Scan for the cell matching the given text and deliver its (x, y) coordinate at center. 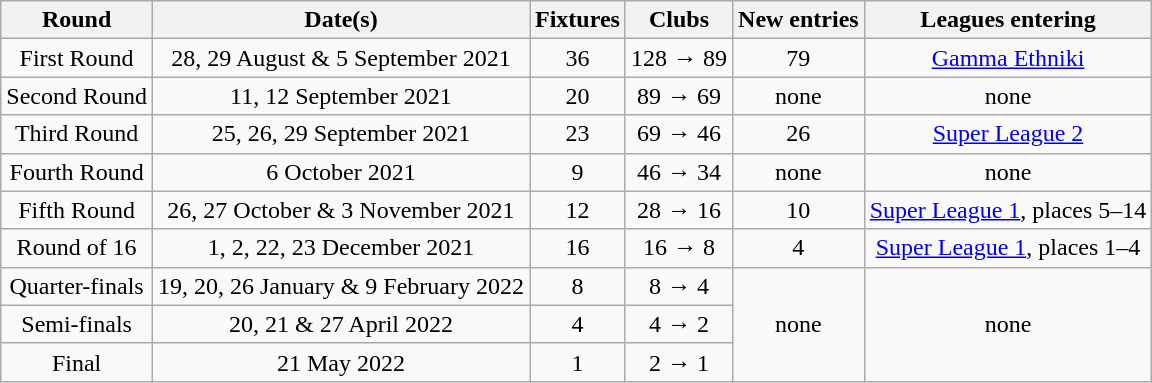
Super League 1, places 1–4 (1008, 248)
25, 26, 29 September 2021 (340, 134)
Round (77, 20)
20 (578, 96)
20, 21 & 27 April 2022 (340, 324)
10 (799, 210)
8 (578, 286)
4 → 2 (678, 324)
Fourth Round (77, 172)
Second Round (77, 96)
23 (578, 134)
New entries (799, 20)
28, 29 August & 5 September 2021 (340, 58)
Final (77, 362)
Round of 16 (77, 248)
9 (578, 172)
1, 2, 22, 23 December 2021 (340, 248)
26 (799, 134)
21 May 2022 (340, 362)
First Round (77, 58)
Date(s) (340, 20)
Super League 2 (1008, 134)
69 → 46 (678, 134)
28 → 16 (678, 210)
16 → 8 (678, 248)
2 → 1 (678, 362)
11, 12 September 2021 (340, 96)
Clubs (678, 20)
1 (578, 362)
Gamma Ethniki (1008, 58)
Semi-finals (77, 324)
36 (578, 58)
Super League 1, places 5–14 (1008, 210)
19, 20, 26 January & 9 February 2022 (340, 286)
46 → 34 (678, 172)
Third Round (77, 134)
8 → 4 (678, 286)
79 (799, 58)
6 October 2021 (340, 172)
26, 27 October & 3 November 2021 (340, 210)
Fixtures (578, 20)
12 (578, 210)
Quarter-finals (77, 286)
Fifth Round (77, 210)
16 (578, 248)
128 → 89 (678, 58)
Leagues entering (1008, 20)
89 → 69 (678, 96)
